Locate the cell with the specified text and output its [x, y] center coordinate. 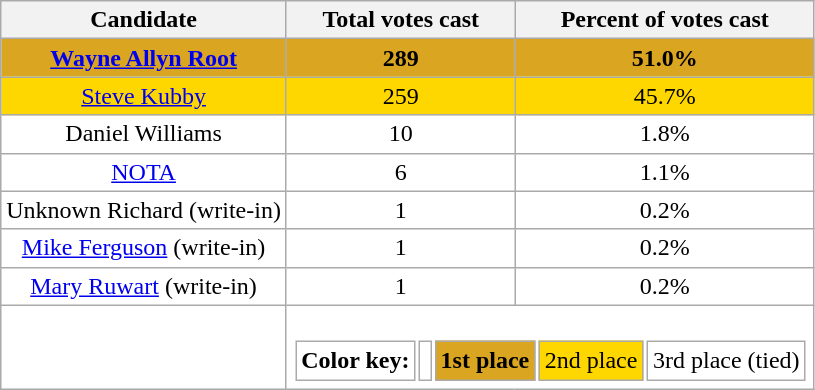
Steve Kubby [144, 96]
259 [400, 96]
Color key: [356, 361]
51.0% [664, 58]
2nd place [590, 361]
NOTA [144, 172]
Mary Ruwart (write-in) [144, 286]
Total votes cast [400, 20]
1.1% [664, 172]
Mike Ferguson (write-in) [144, 248]
1st place [484, 361]
Unknown Richard (write-in) [144, 210]
6 [400, 172]
1.8% [664, 134]
289 [400, 58]
Color key: 1st place 2nd place 3rd place (tied) [550, 347]
Candidate [144, 20]
3rd place (tied) [726, 361]
10 [400, 134]
Percent of votes cast [664, 20]
45.7% [664, 96]
Daniel Williams [144, 134]
Wayne Allyn Root [144, 58]
